Return the [X, Y] coordinate for the center point of the cell that contains the specified text.  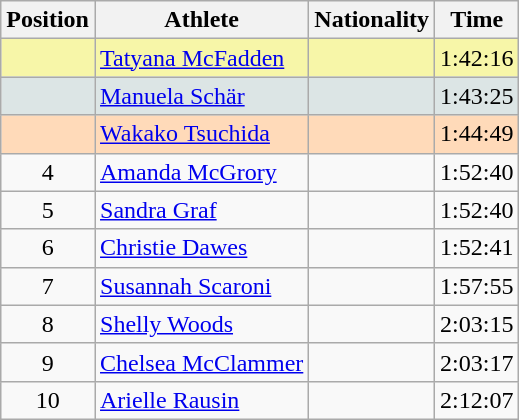
Manuela Schär [201, 96]
1:52:41 [477, 248]
9 [48, 362]
Tatyana McFadden [201, 58]
1:42:16 [477, 58]
10 [48, 400]
1:57:55 [477, 286]
7 [48, 286]
Chelsea McClammer [201, 362]
1:43:25 [477, 96]
Shelly Woods [201, 324]
4 [48, 172]
Christie Dawes [201, 248]
Amanda McGrory [201, 172]
5 [48, 210]
Susannah Scaroni [201, 286]
1:44:49 [477, 134]
2:03:15 [477, 324]
Athlete [201, 20]
Sandra Graf [201, 210]
Position [48, 20]
2:03:17 [477, 362]
2:12:07 [477, 400]
Nationality [372, 20]
8 [48, 324]
Wakako Tsuchida [201, 134]
Time [477, 20]
Arielle Rausin [201, 400]
6 [48, 248]
